Detect which cell encompasses the target text, then output its [X, Y] center coordinate. 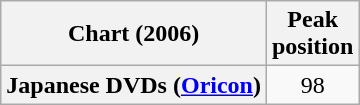
Peakposition [312, 34]
98 [312, 85]
Japanese DVDs (Oricon) [134, 85]
Chart (2006) [134, 34]
